Extract the (x, y) coordinate from the center of the cell holding the provided text.  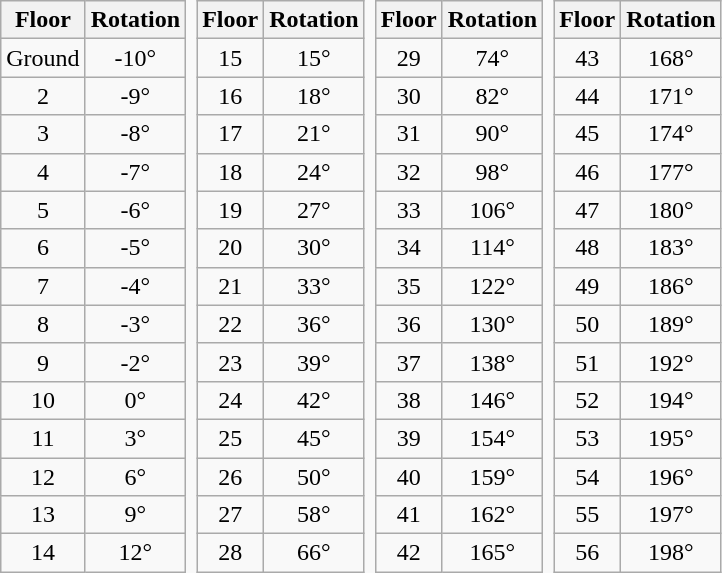
28 (230, 553)
47 (588, 210)
159° (492, 477)
51 (588, 362)
Ground (43, 58)
-6° (135, 210)
-4° (135, 286)
58° (314, 515)
36° (314, 324)
15 (230, 58)
192° (671, 362)
180° (671, 210)
130° (492, 324)
38 (408, 400)
52 (588, 400)
42° (314, 400)
-8° (135, 134)
54 (588, 477)
39° (314, 362)
4 (43, 172)
22 (230, 324)
49 (588, 286)
16 (230, 96)
30 (408, 96)
27 (230, 515)
106° (492, 210)
3 (43, 134)
98° (492, 172)
23 (230, 362)
7 (43, 286)
30° (314, 248)
45 (588, 134)
3° (135, 438)
46 (588, 172)
183° (671, 248)
-10° (135, 58)
50 (588, 324)
9° (135, 515)
37 (408, 362)
198° (671, 553)
34 (408, 248)
33° (314, 286)
25 (230, 438)
29 (408, 58)
6 (43, 248)
44 (588, 96)
18° (314, 96)
196° (671, 477)
12 (43, 477)
24° (314, 172)
82° (492, 96)
66° (314, 553)
15° (314, 58)
17 (230, 134)
48 (588, 248)
13 (43, 515)
42 (408, 553)
31 (408, 134)
165° (492, 553)
33 (408, 210)
177° (671, 172)
0° (135, 400)
35 (408, 286)
9 (43, 362)
168° (671, 58)
39 (408, 438)
138° (492, 362)
55 (588, 515)
45° (314, 438)
162° (492, 515)
12° (135, 553)
41 (408, 515)
186° (671, 286)
11 (43, 438)
2 (43, 96)
26 (230, 477)
-5° (135, 248)
21 (230, 286)
154° (492, 438)
19 (230, 210)
50° (314, 477)
18 (230, 172)
27° (314, 210)
114° (492, 248)
90° (492, 134)
-7° (135, 172)
43 (588, 58)
10 (43, 400)
122° (492, 286)
24 (230, 400)
195° (671, 438)
197° (671, 515)
146° (492, 400)
56 (588, 553)
6° (135, 477)
21° (314, 134)
32 (408, 172)
171° (671, 96)
8 (43, 324)
14 (43, 553)
-9° (135, 96)
53 (588, 438)
5 (43, 210)
-3° (135, 324)
74° (492, 58)
20 (230, 248)
174° (671, 134)
189° (671, 324)
194° (671, 400)
40 (408, 477)
36 (408, 324)
-2° (135, 362)
